Return the (x, y) coordinate for the center point of the cell that contains the specified text.  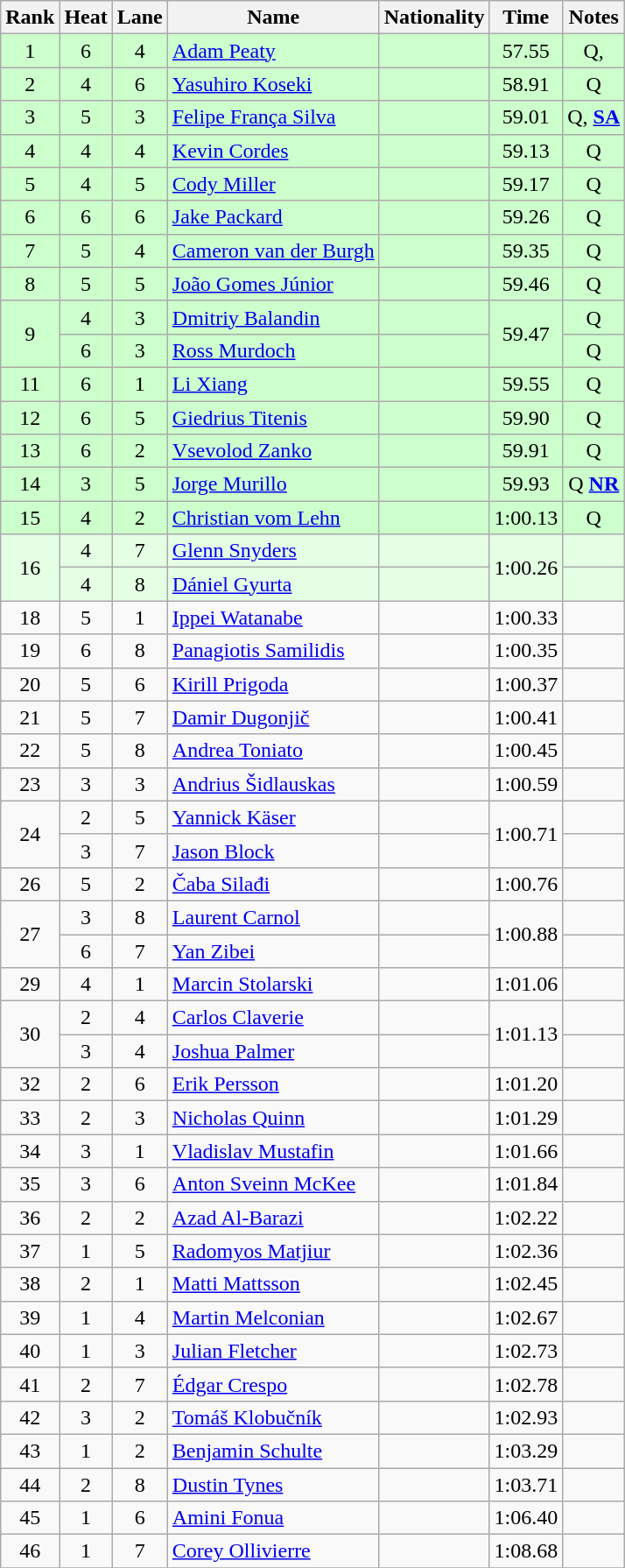
40 (30, 1351)
Joshua Palmer (273, 1051)
59.46 (526, 284)
Nicholas Quinn (273, 1118)
1:02.73 (526, 1351)
Kevin Cordes (273, 151)
Laurent Carnol (273, 917)
Cameron van der Burgh (273, 251)
44 (30, 1485)
38 (30, 1284)
12 (30, 418)
Q NR (593, 484)
Kirill Prigoda (273, 684)
1:01.84 (526, 1184)
46 (30, 1551)
Damir Dugonjič (273, 717)
1:02.78 (526, 1384)
Anton Sveinn McKee (273, 1184)
Amini Fonua (273, 1518)
1:00.13 (526, 518)
59.17 (526, 184)
42 (30, 1417)
59.90 (526, 418)
1:01.29 (526, 1118)
Lane (140, 18)
18 (30, 618)
23 (30, 784)
Marcin Stolarski (273, 985)
26 (30, 884)
1:08.68 (526, 1551)
14 (30, 484)
39 (30, 1317)
13 (30, 451)
Andrius Šidlauskas (273, 784)
Jason Block (273, 851)
24 (30, 834)
Ross Murdoch (273, 350)
37 (30, 1251)
32 (30, 1084)
Čaba Silađi (273, 884)
Adam Peaty (273, 51)
Dániel Gyurta (273, 584)
1:00.35 (526, 651)
59.13 (526, 151)
Panagiotis Samilidis (273, 651)
1:03.71 (526, 1485)
Glenn Snyders (273, 551)
59.91 (526, 451)
30 (30, 1035)
58.91 (526, 84)
Nationality (434, 18)
Ippei Watanabe (273, 618)
Andrea Toniato (273, 751)
Erik Persson (273, 1084)
1:00.71 (526, 834)
1:03.29 (526, 1451)
35 (30, 1184)
1:00.59 (526, 784)
22 (30, 751)
Giedrius Titenis (273, 418)
Matti Mattsson (273, 1284)
9 (30, 334)
36 (30, 1218)
Corey Ollivierre (273, 1551)
59.26 (526, 217)
Yan Zibei (273, 950)
João Gomes Júnior (273, 284)
57.55 (526, 51)
Dmitriy Balandin (273, 317)
Q, (593, 51)
59.01 (526, 117)
Jorge Murillo (273, 484)
Julian Fletcher (273, 1351)
Radomyos Matjiur (273, 1251)
Yannick Käser (273, 817)
Martin Melconian (273, 1317)
15 (30, 518)
Vsevolod Zanko (273, 451)
Notes (593, 18)
59.55 (526, 384)
1:00.45 (526, 751)
Name (273, 18)
59.93 (526, 484)
Rank (30, 18)
Jake Packard (273, 217)
1:02.36 (526, 1251)
Édgar Crespo (273, 1384)
Christian vom Lehn (273, 518)
1:00.26 (526, 568)
19 (30, 651)
Yasuhiro Koseki (273, 84)
Carlos Claverie (273, 1018)
1:00.37 (526, 684)
43 (30, 1451)
45 (30, 1518)
34 (30, 1151)
27 (30, 934)
Azad Al-Barazi (273, 1218)
16 (30, 568)
Felipe França Silva (273, 117)
1:00.33 (526, 618)
Vladislav Mustafin (273, 1151)
Tomáš Klobučník (273, 1417)
41 (30, 1384)
1:06.40 (526, 1518)
Benjamin Schulte (273, 1451)
33 (30, 1118)
11 (30, 384)
1:00.88 (526, 934)
1:02.45 (526, 1284)
1:01.13 (526, 1035)
21 (30, 717)
1:01.06 (526, 985)
1:02.93 (526, 1417)
Heat (86, 18)
Li Xiang (273, 384)
Q, SA (593, 117)
59.35 (526, 251)
1:02.67 (526, 1317)
Dustin Tynes (273, 1485)
29 (30, 985)
1:00.76 (526, 884)
20 (30, 684)
59.47 (526, 334)
1:00.41 (526, 717)
1:01.20 (526, 1084)
Time (526, 18)
Cody Miller (273, 184)
1:01.66 (526, 1151)
1:02.22 (526, 1218)
